Provide the [x, y] coordinate of the cell's center where the given text is located.  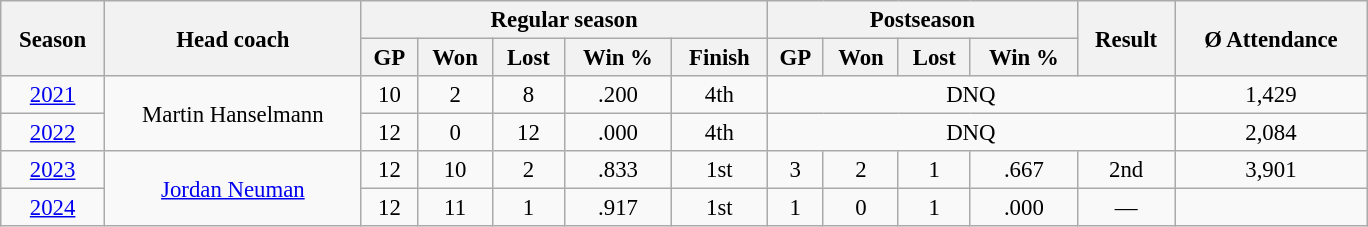
.667 [1024, 170]
Head coach [234, 38]
.917 [618, 208]
Martin Hanselmann [234, 114]
2021 [53, 95]
2022 [53, 133]
.833 [618, 170]
3,901 [1272, 170]
.200 [618, 95]
2024 [53, 208]
Result [1126, 38]
1,429 [1272, 95]
2nd [1126, 170]
Regular season [564, 20]
Jordan Neuman [234, 188]
2,084 [1272, 133]
Finish [720, 58]
Season [53, 38]
Postseason [922, 20]
Ø Attendance [1272, 38]
— [1126, 208]
3 [795, 170]
2023 [53, 170]
11 [456, 208]
8 [529, 95]
